Return (X, Y) of the center of cell containing provided text 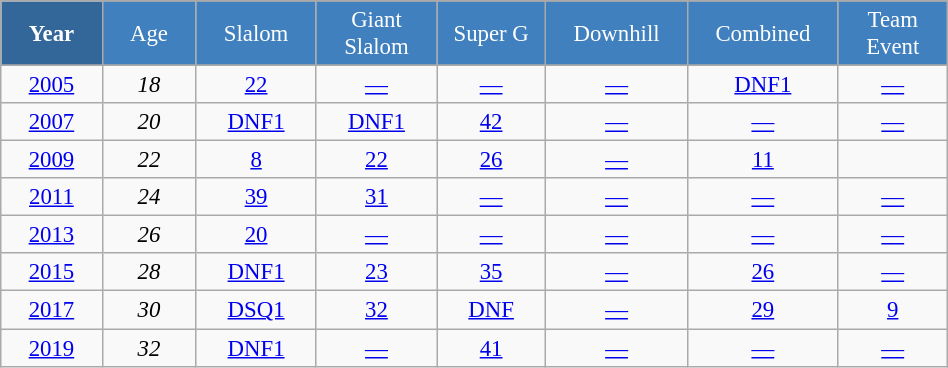
Slalom (256, 34)
2015 (52, 273)
Age (149, 34)
Downhill (617, 34)
29 (762, 310)
DSQ1 (256, 310)
Combined (762, 34)
23 (376, 273)
9 (892, 310)
18 (149, 85)
Super G (492, 34)
42 (492, 122)
11 (762, 160)
Year (52, 34)
41 (492, 348)
GiantSlalom (376, 34)
2019 (52, 348)
2007 (52, 122)
28 (149, 273)
2011 (52, 197)
2013 (52, 235)
DNF (492, 310)
2017 (52, 310)
39 (256, 197)
35 (492, 273)
8 (256, 160)
2009 (52, 160)
2005 (52, 85)
24 (149, 197)
30 (149, 310)
31 (376, 197)
Team Event (892, 34)
